Capture the cell that displays the provided text and extract its [X, Y] central coordinate. 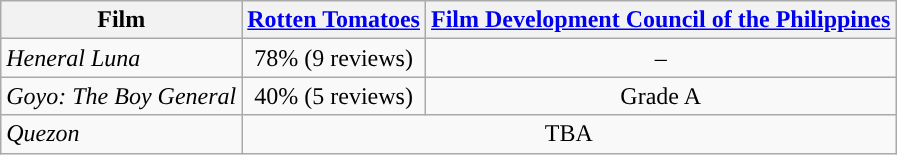
TBA [569, 134]
Heneral Luna [122, 58]
Film Development Council of the Philippines [660, 20]
Film [122, 20]
Grade A [660, 96]
Quezon [122, 134]
– [660, 58]
Goyo: The Boy General [122, 96]
78% (9 reviews) [334, 58]
Rotten Tomatoes [334, 20]
40% (5 reviews) [334, 96]
